Determine the [x, y] coordinate at the center of the cell enclosing the given text.  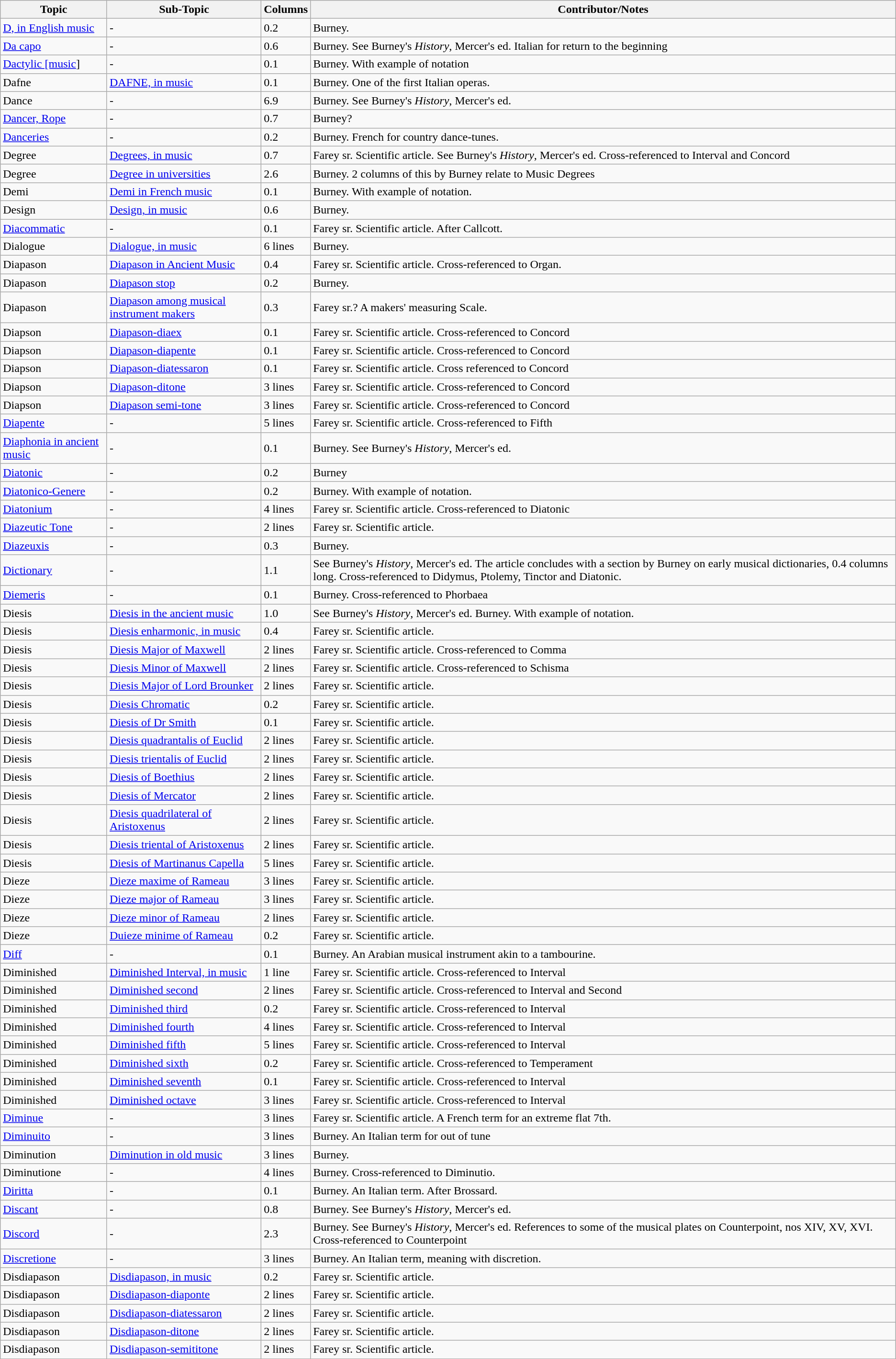
Diapason semi-tone [184, 405]
Dactylic [music] [54, 64]
Farey sr. Scientific article. Cross-referenced to Diatonic [603, 509]
Farey sr. Scientific article. Cross-referenced to Interval and Second [603, 990]
Diminished fifth [184, 1045]
Diaphonia in ancient music [54, 448]
Dieze maxime of Rameau [184, 881]
Farey sr. Scientific article. Cross-referenced to Organ. [603, 265]
Discord [54, 1234]
Diapason among musical instrument makers [184, 307]
Discant [54, 1209]
Diminished second [184, 990]
Diminished fourth [184, 1027]
Topic [54, 10]
Diazeuxis [54, 545]
Design [54, 210]
Diesis quadrilateral of Aristoxenus [184, 820]
Diesis enharmonic, in music [184, 631]
Degree in universities [184, 173]
Diesis of Dr Smith [184, 722]
Diminished Interval, in music [184, 972]
Disdiapason-diaponte [184, 1295]
Duieze minime of Rameau [184, 936]
Burney. Cross-referenced to Diminutio. [603, 1173]
Diazeutic Tone [54, 527]
Diminished octave [184, 1100]
DAFNE, in music [184, 82]
Diminuito [54, 1136]
Contributor/Notes [603, 10]
Burney. An Italian term for out of tune [603, 1136]
Burney. One of the first Italian operas. [603, 82]
Diapason stop [184, 283]
Diesis of Mercator [184, 795]
Farey sr. Scientific article. Cross referenced to Concord [603, 369]
1 line [286, 972]
Diesis in the ancient music [184, 613]
Design, in music [184, 210]
1.1 [286, 571]
Diesis Major of Maxwell [184, 650]
Diapason in Ancient Music [184, 265]
See Burney's History, Mercer's ed. Burney. With example of notation. [603, 613]
Burney. French for country dance-tunes. [603, 137]
Diapason-diatessaron [184, 369]
Diesis quadrantalis of Euclid [184, 741]
Dance [54, 101]
Farey sr. Scientific article. After Callcott. [603, 228]
Burney. Cross-referenced to Phorbaea [603, 595]
Da capo [54, 46]
Diesis Chromatic [184, 704]
Diapente [54, 423]
Demi [54, 191]
Diesis triental of Aristoxenus [184, 844]
Disdiapason-ditone [184, 1331]
Demi in French music [184, 191]
Farey sr. Scientific article. Cross-referenced to Comma [603, 650]
Diesis Minor of Maxwell [184, 668]
Diapason-ditone [184, 387]
Farey sr. Scientific article. A French term for an extreme flat 7th. [603, 1118]
Dafne [54, 82]
Diminue [54, 1118]
Disdiapason-semititone [184, 1349]
Disdiapason, in music [184, 1277]
Farey sr. Scientific article. See Burney's History, Mercer's ed. Cross-referenced to Interval and Concord [603, 155]
Diacommatic [54, 228]
Burney. See Burney's History, Mercer's ed. Italian for return to the beginning [603, 46]
Burney. An Arabian musical instrument akin to a tambourine. [603, 954]
6.9 [286, 101]
Diminished seventh [184, 1081]
Burney. An Italian term. After Brossard. [603, 1191]
Dialogue, in music [184, 247]
Farey sr. Scientific article. Cross-referenced to Fifth [603, 423]
Dictionary [54, 571]
Sub-Topic [184, 10]
Diatonic [54, 472]
Burney? [603, 119]
Degrees, in music [184, 155]
Danceries [54, 137]
2.3 [286, 1234]
Burney. With example of notation [603, 64]
Diesis trientalis of Euclid [184, 759]
D, in English music [54, 28]
Farey sr.? A makers' measuring Scale. [603, 307]
Diesis Major of Lord Brounker [184, 686]
Dieze major of Rameau [184, 899]
Burney. 2 columns of this by Burney relate to Music Degrees [603, 173]
Diff [54, 954]
Columns [286, 10]
Diesis of Boethius [184, 777]
Discretione [54, 1258]
Farey sr. Scientific article. Cross-referenced to Temperament [603, 1063]
Diesis of Martinanus Capella [184, 863]
Diminutione [54, 1173]
6 lines [286, 247]
Diritta [54, 1191]
Burney [603, 472]
Diatonico-Genere [54, 491]
Diatonium [54, 509]
Diminution in old music [184, 1154]
0.8 [286, 1209]
Burney. An Italian term, meaning with discretion. [603, 1258]
Dieze minor of Rameau [184, 918]
Disdiapason-diatessaron [184, 1313]
Diapason-diaex [184, 332]
Diminished third [184, 1009]
Dancer, Rope [54, 119]
Diminished sixth [184, 1063]
Diapason-diapente [184, 350]
Dialogue [54, 247]
Diemeris [54, 595]
Farey sr. Scientific article. Cross-referenced to Schisma [603, 668]
1.0 [286, 613]
2.6 [286, 173]
Diminution [54, 1154]
